Return [x, y] of the center of cell containing provided text 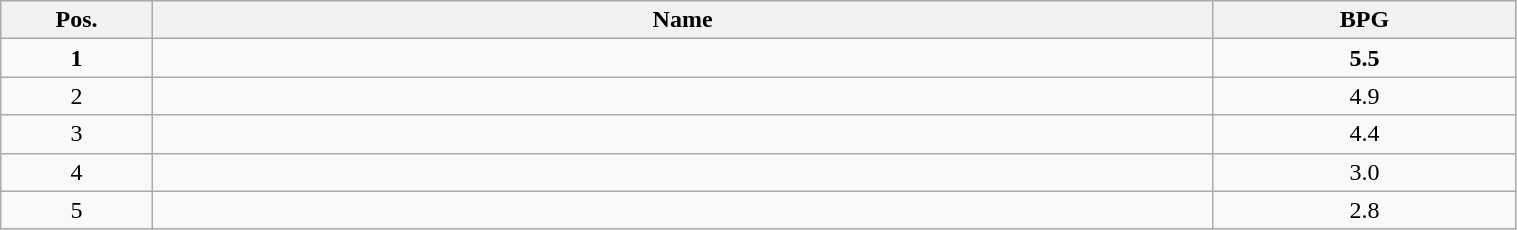
2 [77, 96]
3.0 [1364, 172]
4.4 [1364, 134]
4.9 [1364, 96]
5 [77, 210]
Name [682, 20]
2.8 [1364, 210]
Pos. [77, 20]
4 [77, 172]
1 [77, 58]
5.5 [1364, 58]
3 [77, 134]
BPG [1364, 20]
